Locate the cell with the specified text and output its [X, Y] center coordinate. 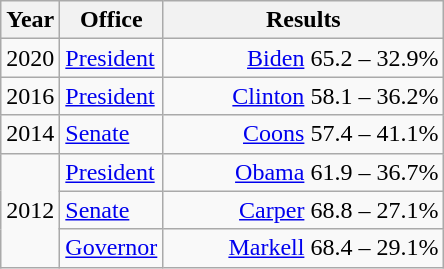
2012 [30, 210]
Year [30, 20]
Clinton 58.1 – 36.2% [304, 96]
Office [112, 20]
Carper 68.8 – 27.1% [304, 210]
2020 [30, 58]
Markell 68.4 – 29.1% [304, 248]
Governor [112, 248]
Results [304, 20]
Coons 57.4 – 41.1% [304, 134]
Biden 65.2 – 32.9% [304, 58]
Obama 61.9 – 36.7% [304, 172]
2016 [30, 96]
2014 [30, 134]
